Find where the given text appears and provide that cell's center as [X, Y] coordinate. 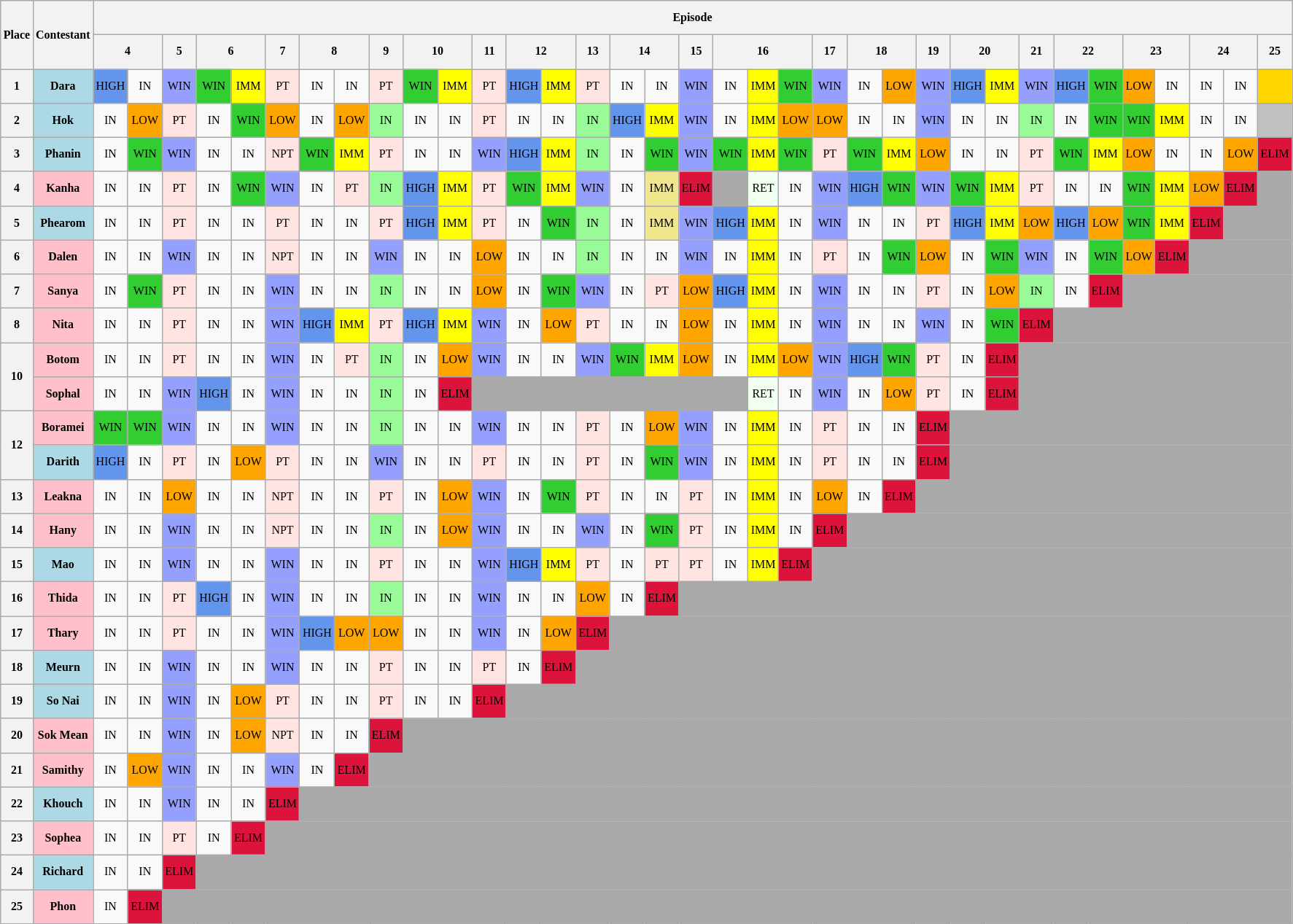
Sophal [63, 394]
Darith [63, 462]
Dara [63, 86]
Mao [63, 564]
Samithy [63, 770]
Khouch [63, 804]
So Nai [63, 702]
Thary [63, 633]
3 [17, 155]
Leakna [63, 496]
11 [489, 51]
Kanha [63, 188]
Richard [63, 872]
Sanya [63, 290]
9 [387, 51]
Contestant [63, 34]
Meurn [63, 667]
Hany [63, 531]
Nita [63, 325]
1 [17, 86]
2 [17, 120]
Episode [693, 18]
Sok Mean [63, 735]
Dalen [63, 257]
Hok [63, 120]
Phanin [63, 155]
Thida [63, 598]
Phon [63, 906]
Phearom [63, 223]
Sophea [63, 837]
Place [17, 34]
Botom [63, 359]
Boramei [63, 427]
